Locate the cell with the specified text and output its (X, Y) center coordinate. 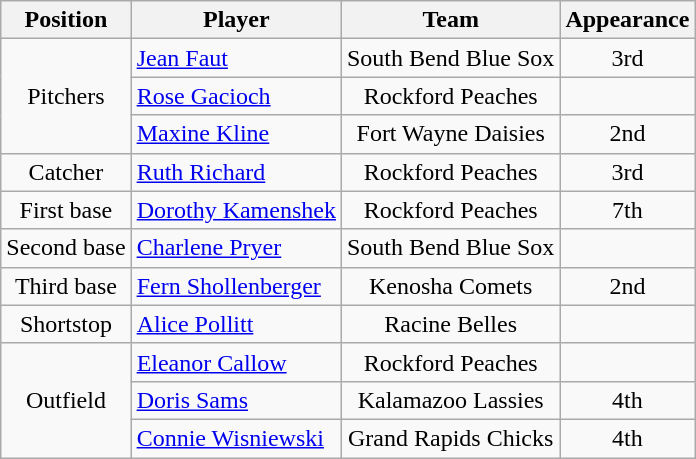
Fort Wayne Daisies (450, 134)
7th (628, 210)
Alice Pollitt (236, 324)
Second base (66, 248)
Kenosha Comets (450, 286)
Connie Wisniewski (236, 438)
Rose Gacioch (236, 96)
Maxine Kline (236, 134)
Shortstop (66, 324)
First base (66, 210)
Eleanor Callow (236, 362)
Ruth Richard (236, 172)
Appearance (628, 20)
Catcher (66, 172)
Racine Belles (450, 324)
Pitchers (66, 96)
Team (450, 20)
Charlene Pryer (236, 248)
Fern Shollenberger (236, 286)
Outfield (66, 400)
Kalamazoo Lassies (450, 400)
Player (236, 20)
Grand Rapids Chicks (450, 438)
Doris Sams (236, 400)
Position (66, 20)
Third base (66, 286)
Dorothy Kamenshek (236, 210)
Jean Faut (236, 58)
